Output the (x, y) coordinate of the center of the cell containing the given text.  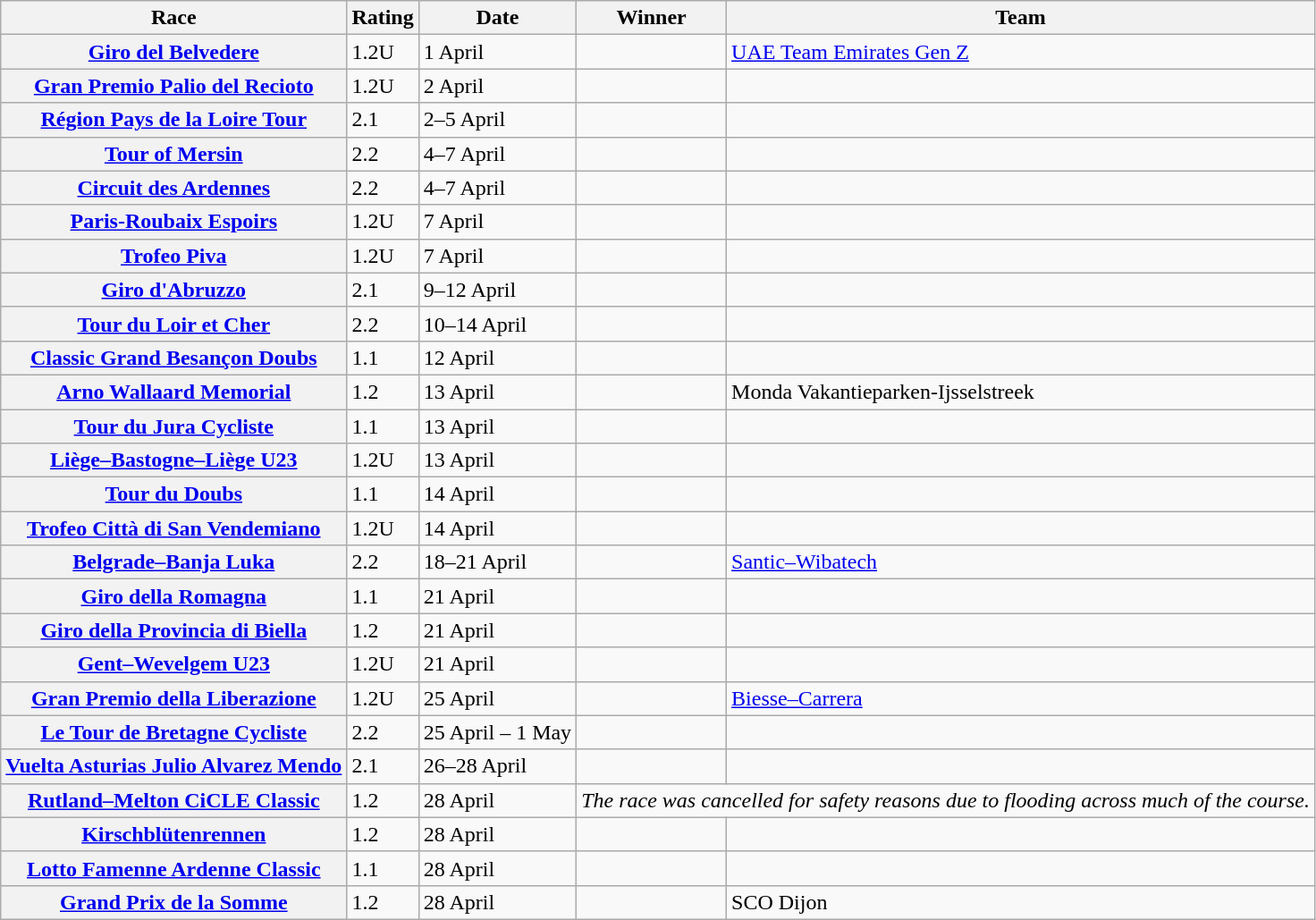
Giro d'Abruzzo (173, 290)
Team (1021, 18)
Tour du Jura Cycliste (173, 426)
Tour of Mersin (173, 154)
Giro della Romagna (173, 596)
Liège–Bastogne–Liège U23 (173, 460)
2–5 April (497, 120)
25 April (497, 698)
Giro della Provincia di Biella (173, 630)
Tour du Loir et Cher (173, 324)
Trofeo Piva (173, 256)
Circuit des Ardennes (173, 188)
Date (497, 18)
Race (173, 18)
Winner (652, 18)
Belgrade–Banja Luka (173, 562)
Gran Premio Palio del Recioto (173, 86)
Gran Premio della Liberazione (173, 698)
10–14 April (497, 324)
Le Tour de Bretagne Cycliste (173, 732)
Grand Prix de la Somme (173, 902)
Giro del Belvedere (173, 52)
Rating (383, 18)
Arno Wallaard Memorial (173, 392)
SCO Dijon (1021, 902)
25 April – 1 May (497, 732)
Santic–Wibatech (1021, 562)
Paris-Roubaix Espoirs (173, 222)
Classic Grand Besançon Doubs (173, 358)
The race was cancelled for safety reasons due to flooding across much of the course. (946, 800)
Lotto Famenne Ardenne Classic (173, 868)
Monda Vakantieparken-Ijsselstreek (1021, 392)
12 April (497, 358)
9–12 April (497, 290)
Rutland–Melton CiCLE Classic (173, 800)
UAE Team Emirates Gen Z (1021, 52)
26–28 April (497, 766)
Biesse–Carrera (1021, 698)
Vuelta Asturias Julio Alvarez Mendo (173, 766)
18–21 April (497, 562)
Région Pays de la Loire Tour (173, 120)
Trofeo Città di San Vendemiano (173, 528)
Kirschblütenrennen (173, 834)
Gent–Wevelgem U23 (173, 664)
2 April (497, 86)
1 April (497, 52)
Tour du Doubs (173, 494)
